Extract the [x, y] coordinate from the center of the cell holding the provided text.  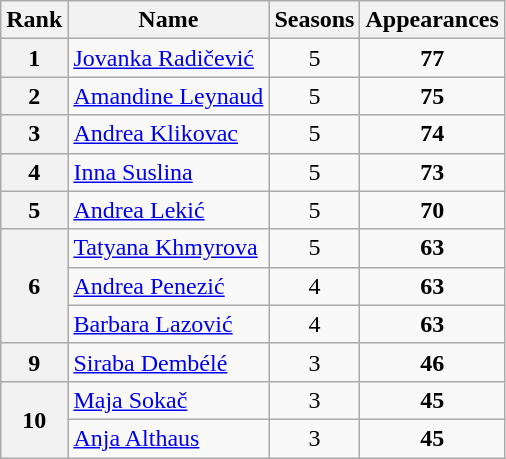
10 [34, 419]
Rank [34, 20]
Appearances [432, 20]
Seasons [314, 20]
2 [34, 96]
9 [34, 362]
Jovanka Radičević [168, 58]
Andrea Klikovac [168, 134]
46 [432, 362]
Maja Sokač [168, 400]
70 [432, 210]
Amandine Leynaud [168, 96]
Tatyana Khmyrova [168, 248]
Siraba Dembélé [168, 362]
Andrea Penezić [168, 286]
75 [432, 96]
1 [34, 58]
Barbara Lazović [168, 324]
Anja Althaus [168, 438]
Andrea Lekić [168, 210]
73 [432, 172]
Name [168, 20]
77 [432, 58]
6 [34, 286]
74 [432, 134]
Inna Suslina [168, 172]
